Determine the (X, Y) coordinate at the center of the cell enclosing the given text.  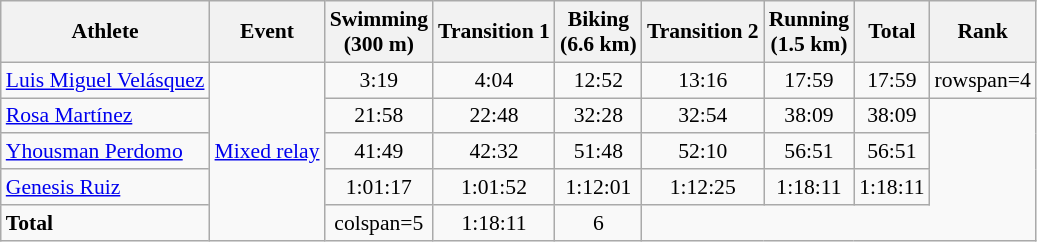
32:28 (598, 116)
6 (598, 223)
colspan=5 (379, 223)
1:01:52 (494, 187)
Rosa Martínez (106, 116)
4:04 (494, 80)
Event (268, 32)
1:12:25 (703, 187)
12:52 (598, 80)
1:01:17 (379, 187)
Athlete (106, 32)
51:48 (598, 152)
Running(1.5 km) (810, 32)
42:32 (494, 152)
3:19 (379, 80)
32:54 (703, 116)
rowspan=4 (983, 80)
Yhousman Perdomo (106, 152)
Transition 1 (494, 32)
1:12:01 (598, 187)
13:16 (703, 80)
41:49 (379, 152)
Biking(6.6 km) (598, 32)
22:48 (494, 116)
Mixed relay (268, 151)
Transition 2 (703, 32)
Luis Miguel Velásquez (106, 80)
21:58 (379, 116)
52:10 (703, 152)
Rank (983, 32)
Genesis Ruiz (106, 187)
Swimming(300 m) (379, 32)
